Identify which cell holds the provided text, then report its (x, y) central coordinate. 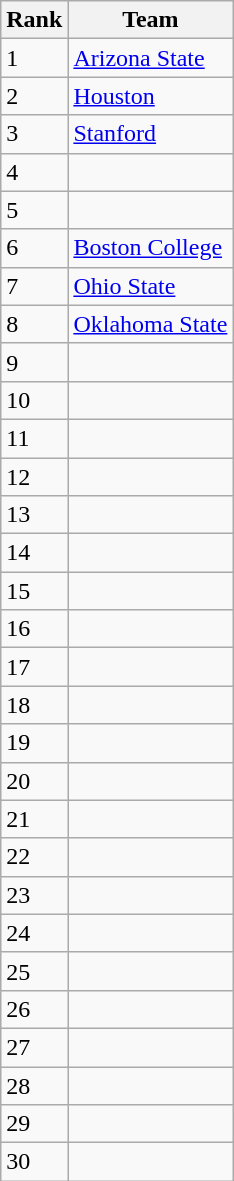
Stanford (150, 134)
7 (34, 286)
5 (34, 210)
12 (34, 477)
16 (34, 629)
17 (34, 667)
27 (34, 1047)
26 (34, 1009)
14 (34, 553)
1 (34, 58)
Houston (150, 96)
8 (34, 324)
21 (34, 819)
Arizona State (150, 58)
24 (34, 933)
22 (34, 857)
19 (34, 743)
18 (34, 705)
6 (34, 248)
28 (34, 1085)
13 (34, 515)
Team (150, 20)
20 (34, 781)
11 (34, 438)
29 (34, 1124)
10 (34, 400)
Rank (34, 20)
15 (34, 591)
Ohio State (150, 286)
Boston College (150, 248)
2 (34, 96)
30 (34, 1162)
Oklahoma State (150, 324)
4 (34, 172)
25 (34, 971)
23 (34, 895)
3 (34, 134)
9 (34, 362)
